Return [x, y] of the center of cell containing provided text 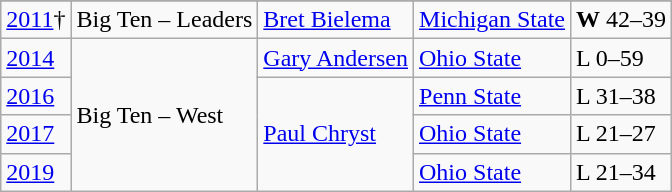
2016 [36, 96]
Paul Chryst [336, 134]
Michigan State [492, 20]
L 31–38 [622, 96]
Big Ten – West [164, 115]
2017 [36, 134]
Penn State [492, 96]
Bret Bielema [336, 20]
2014 [36, 58]
Big Ten – Leaders [164, 20]
L 0–59 [622, 58]
2011† [36, 20]
L 21–34 [622, 172]
W 42–39 [622, 20]
2019 [36, 172]
Gary Andersen [336, 58]
L 21–27 [622, 134]
